For the text-containing cell, return its midpoint in [X, Y] coordinate format. 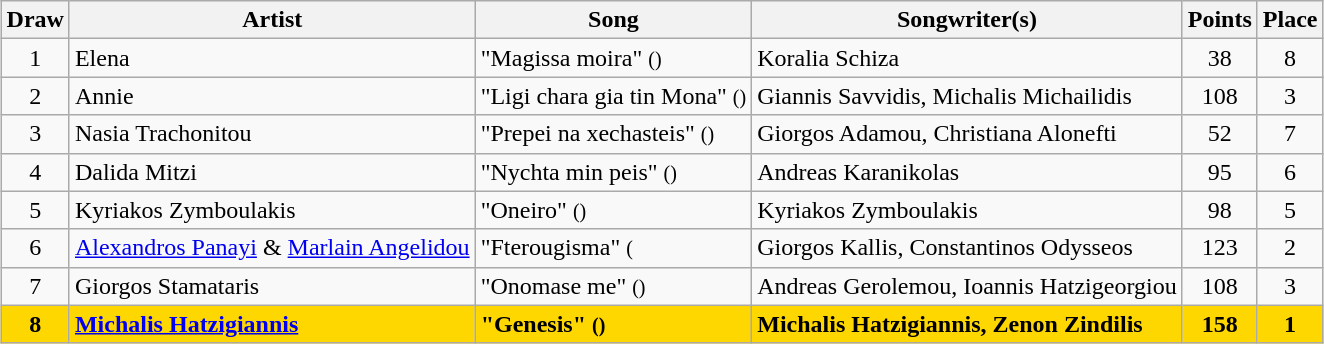
158 [1220, 324]
"Fterougisma" ( [614, 248]
"Prepei na xechasteis" () [614, 134]
Andreas Karanikolas [967, 172]
38 [1220, 58]
4 [35, 172]
"Onomase me" () [614, 286]
Alexandros Panayi & Marlain Angelidou [272, 248]
Giorgos Kallis, Constantinos Odysseos [967, 248]
"Oneiro" () [614, 210]
Place [1290, 20]
"Genesis" () [614, 324]
"Ligi chara gia tin Mona" () [614, 96]
Michalis Hatzigiannis, Zenon Zindilis [967, 324]
Annie [272, 96]
123 [1220, 248]
Koralia Schiza [967, 58]
Andreas Gerolemou, Ioannis Hatzigeorgiou [967, 286]
Giorgos Stamataris [272, 286]
"Nychta min peis" () [614, 172]
98 [1220, 210]
Points [1220, 20]
95 [1220, 172]
Songwriter(s) [967, 20]
Elena [272, 58]
52 [1220, 134]
Song [614, 20]
Dalida Mitzi [272, 172]
Giorgos Adamou, Christiana Alonefti [967, 134]
Giannis Savvidis, Michalis Michailidis [967, 96]
"Magissa moira" () [614, 58]
Artist [272, 20]
Draw [35, 20]
Michalis Hatzigiannis [272, 324]
Nasia Trachonitou [272, 134]
